Locate the cell with the specified text and output its [X, Y] center coordinate. 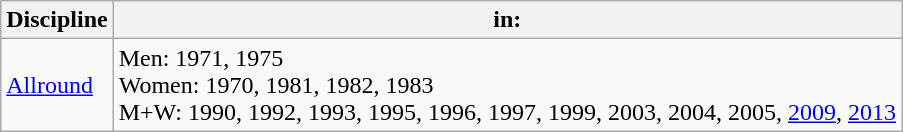
in: [507, 20]
Discipline [57, 20]
Men: 1971, 1975 Women: 1970, 1981, 1982, 1983 M+W: 1990, 1992, 1993, 1995, 1996, 1997, 1999, 2003, 2004, 2005, 2009, 2013 [507, 85]
Allround [57, 85]
